Determine the (x, y) coordinate at the center of the cell enclosing the given text.  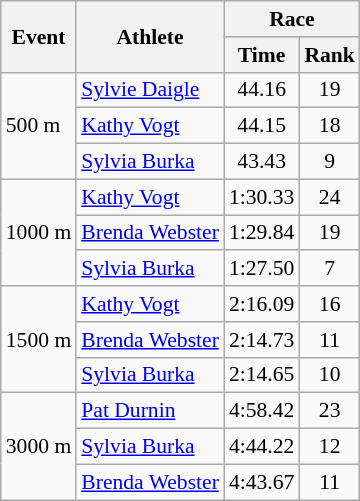
4:58.42 (262, 411)
500 m (38, 126)
2:14.73 (262, 340)
1:29.84 (262, 233)
1:27.50 (262, 269)
23 (330, 411)
Pat Durnin (150, 411)
4:43.67 (262, 482)
4:44.22 (262, 447)
Event (38, 36)
7 (330, 269)
2:16.09 (262, 304)
2:14.65 (262, 375)
Time (262, 55)
Race (292, 19)
1000 m (38, 232)
24 (330, 197)
10 (330, 375)
12 (330, 447)
43.43 (262, 162)
1500 m (38, 340)
Rank (330, 55)
3000 m (38, 446)
44.16 (262, 90)
Sylvie Daigle (150, 90)
Athlete (150, 36)
9 (330, 162)
44.15 (262, 126)
18 (330, 126)
1:30.33 (262, 197)
16 (330, 304)
